Provide the [X, Y] coordinate of the cell's center where the given text is located.  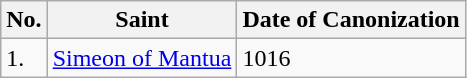
Saint [142, 20]
Simeon of Mantua [142, 58]
No. [24, 20]
1016 [351, 58]
1. [24, 58]
Date of Canonization [351, 20]
